Scan for the cell matching the given text and deliver its (X, Y) coordinate at center. 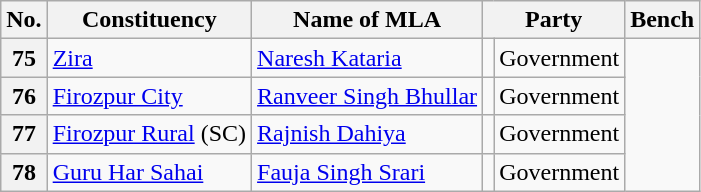
Firozpur City (149, 96)
Zira (149, 58)
No. (24, 20)
Guru Har Sahai (149, 172)
76 (24, 96)
Name of MLA (368, 20)
Rajnish Dahiya (368, 134)
Party (554, 20)
Firozpur Rural (SC) (149, 134)
Fauja Singh Srari (368, 172)
78 (24, 172)
Constituency (149, 20)
Ranveer Singh Bhullar (368, 96)
Naresh Kataria (368, 58)
75 (24, 58)
77 (24, 134)
Bench (662, 20)
